Output the [X, Y] coordinate of the center of the cell containing the given text.  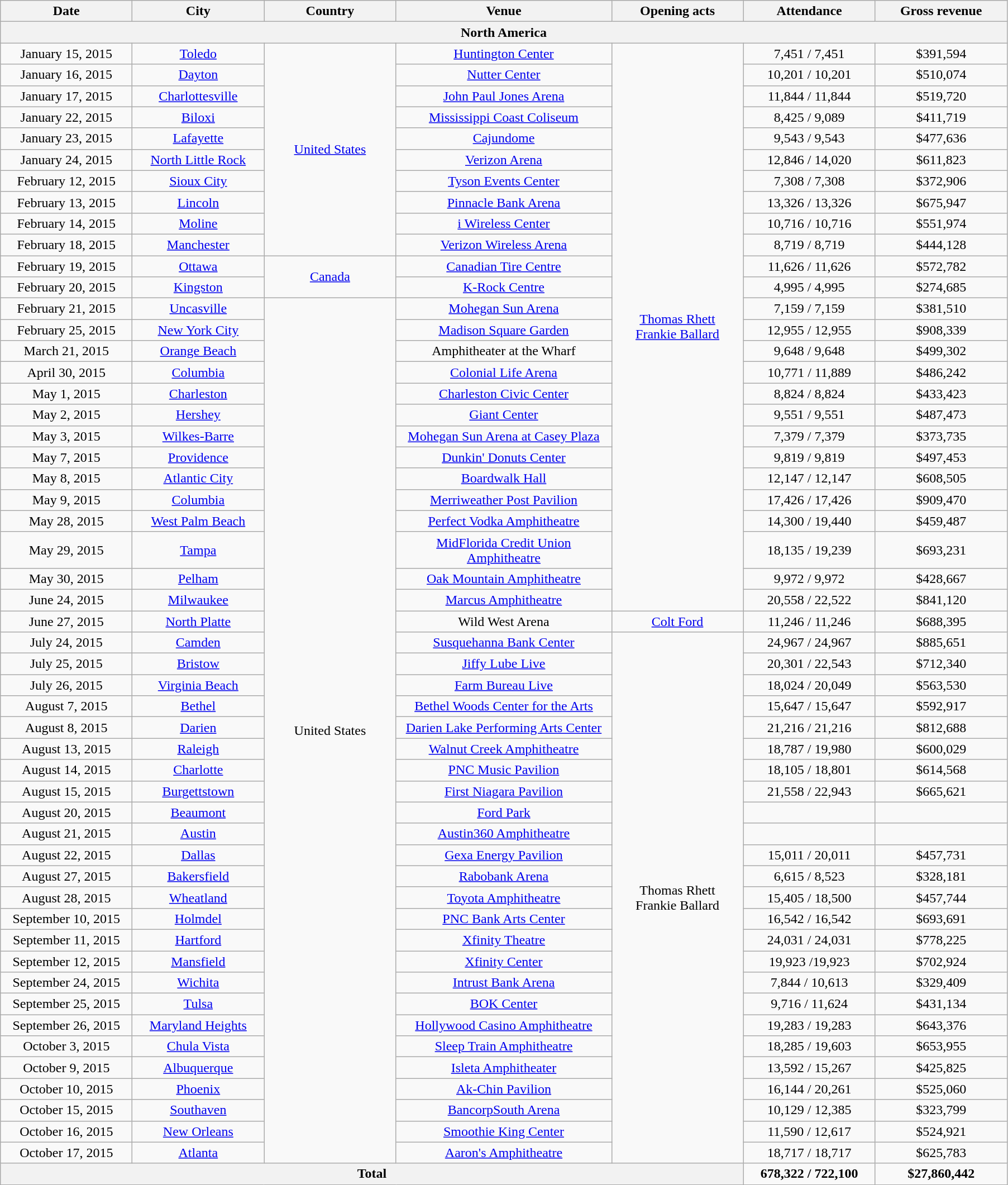
$486,242 [941, 372]
August 28, 2015 [66, 897]
$372,906 [941, 181]
Attendance [809, 11]
July 26, 2015 [66, 685]
Hershey [198, 415]
Orange Beach [198, 351]
13,592 / 15,267 [809, 1068]
9,543 / 9,543 [809, 138]
Biloxi [198, 117]
$329,409 [941, 983]
February 14, 2015 [66, 223]
8,824 / 8,824 [809, 394]
PNC Bank Arts Center [504, 919]
Colt Ford [677, 622]
February 12, 2015 [66, 181]
Farm Bureau Live [504, 685]
10,129 / 12,385 [809, 1110]
$712,340 [941, 664]
$592,917 [941, 706]
11,590 / 12,617 [809, 1131]
$841,120 [941, 600]
First Niagara Pavilion [504, 791]
$525,060 [941, 1089]
$643,376 [941, 1025]
Xfinity Center [504, 961]
$551,974 [941, 223]
Hartford [198, 940]
Pelham [198, 579]
Mississippi Coast Coliseum [504, 117]
Marcus Amphitheatre [504, 600]
Pinnacle Bank Arena [504, 202]
$433,423 [941, 394]
$614,568 [941, 770]
Bristow [198, 664]
Virginia Beach [198, 685]
May 7, 2015 [66, 457]
Merriweather Post Pavilion [504, 500]
October 17, 2015 [66, 1153]
August 13, 2015 [66, 749]
August 27, 2015 [66, 876]
$524,921 [941, 1131]
Dayton [198, 75]
Bethel [198, 706]
Chula Vista [198, 1047]
20,301 / 22,543 [809, 664]
17,426 / 17,426 [809, 500]
16,144 / 20,261 [809, 1089]
$563,530 [941, 685]
$391,594 [941, 54]
24,967 / 24,967 [809, 643]
K-Rock Centre [504, 288]
19,283 / 19,283 [809, 1025]
February 25, 2015 [66, 330]
Gexa Energy Pavilion [504, 855]
Nutter Center [504, 75]
Bethel Woods Center for the Arts [504, 706]
Opening acts [677, 11]
October 15, 2015 [66, 1110]
Verizon Wireless Arena [504, 245]
Raleigh [198, 749]
Oak Mountain Amphitheatre [504, 579]
$373,735 [941, 436]
Providence [198, 457]
May 1, 2015 [66, 394]
$323,799 [941, 1110]
August 20, 2015 [66, 813]
September 26, 2015 [66, 1025]
7,159 / 7,159 [809, 309]
Sleep Train Amphitheatre [504, 1047]
October 3, 2015 [66, 1047]
February 20, 2015 [66, 288]
12,147 / 12,147 [809, 479]
September 24, 2015 [66, 983]
$608,505 [941, 479]
10,716 / 10,716 [809, 223]
June 24, 2015 [66, 600]
9,716 / 11,624 [809, 1004]
19,923 /19,923 [809, 961]
January 17, 2015 [66, 96]
John Paul Jones Arena [504, 96]
20,558 / 22,522 [809, 600]
13,326 / 13,326 [809, 202]
24,031 / 24,031 [809, 940]
Ottawa [198, 266]
Total [372, 1174]
August 15, 2015 [66, 791]
Holmdel [198, 919]
$457,744 [941, 897]
MidFlorida Credit Union Amphitheatre [504, 550]
$653,955 [941, 1047]
Bakersfield [198, 876]
9,648 / 9,648 [809, 351]
$27,860,442 [941, 1174]
9,972 / 9,972 [809, 579]
North Little Rock [198, 160]
Charlotte [198, 770]
May 30, 2015 [66, 579]
May 28, 2015 [66, 521]
BancorpSouth Arena [504, 1110]
Charleston [198, 394]
Madison Square Garden [504, 330]
Camden [198, 643]
$572,782 [941, 266]
$510,074 [941, 75]
18,024 / 20,049 [809, 685]
Charleston Civic Center [504, 394]
10,771 / 11,889 [809, 372]
Hollywood Casino Amphitheatre [504, 1025]
Burgettstown [198, 791]
15,405 / 18,500 [809, 897]
$381,510 [941, 309]
September 11, 2015 [66, 940]
Moline [198, 223]
Rabobank Arena [504, 876]
Lafayette [198, 138]
$675,947 [941, 202]
October 16, 2015 [66, 1131]
21,216 / 21,216 [809, 728]
Aaron's Amphitheatre [504, 1153]
New York City [198, 330]
15,647 / 15,647 [809, 706]
$457,731 [941, 855]
18,135 / 19,239 [809, 550]
11,626 / 11,626 [809, 266]
$625,783 [941, 1153]
August 8, 2015 [66, 728]
Ak-Chin Pavilion [504, 1089]
$487,473 [941, 415]
Dunkin' Donuts Center [504, 457]
$665,621 [941, 791]
Intrust Bank Arena [504, 983]
Boardwalk Hall [504, 479]
January 15, 2015 [66, 54]
18,717 / 18,717 [809, 1153]
July 24, 2015 [66, 643]
$693,691 [941, 919]
7,308 / 7,308 [809, 181]
$477,636 [941, 138]
$778,225 [941, 940]
9,819 / 9,819 [809, 457]
BOK Center [504, 1004]
Venue [504, 11]
$499,302 [941, 351]
Cajundome [504, 138]
Dallas [198, 855]
Huntington Center [504, 54]
January 16, 2015 [66, 75]
Tulsa [198, 1004]
$600,029 [941, 749]
7,379 / 7,379 [809, 436]
January 23, 2015 [66, 138]
August 22, 2015 [66, 855]
Toyota Amphitheatre [504, 897]
Charlottesville [198, 96]
$274,685 [941, 288]
Mohegan Sun Arena at Casey Plaza [504, 436]
$431,134 [941, 1004]
March 21, 2015 [66, 351]
16,542 / 16,542 [809, 919]
$328,181 [941, 876]
September 12, 2015 [66, 961]
Toledo [198, 54]
Sioux City [198, 181]
Beaumont [198, 813]
May 2, 2015 [66, 415]
$519,720 [941, 96]
Perfect Vodka Amphitheatre [504, 521]
7,844 / 10,613 [809, 983]
July 25, 2015 [66, 664]
Canadian Tire Centre [504, 266]
14,300 / 19,440 [809, 521]
May 8, 2015 [66, 479]
Xfinity Theatre [504, 940]
Verizon Arena [504, 160]
Susquehanna Bank Center [504, 643]
Southaven [198, 1110]
678,322 / 722,100 [809, 1174]
Phoenix [198, 1089]
Mansfield [198, 961]
11,844 / 11,844 [809, 96]
City [198, 11]
6,615 / 8,523 [809, 876]
$444,128 [941, 245]
Mohegan Sun Arena [504, 309]
Tampa [198, 550]
Austin360 Amphitheatre [504, 834]
8,425 / 9,089 [809, 117]
Kingston [198, 288]
October 10, 2015 [66, 1089]
Darien Lake Performing Arts Center [504, 728]
9,551 / 9,551 [809, 415]
10,201 / 10,201 [809, 75]
September 10, 2015 [66, 919]
$459,487 [941, 521]
Maryland Heights [198, 1025]
18,787 / 19,980 [809, 749]
Albuquerque [198, 1068]
$411,719 [941, 117]
12,955 / 12,955 [809, 330]
12,846 / 14,020 [809, 160]
June 27, 2015 [66, 622]
$885,651 [941, 643]
Austin [198, 834]
Isleta Amphitheater [504, 1068]
February 18, 2015 [66, 245]
Wilkes-Barre [198, 436]
Atlantic City [198, 479]
New Orleans [198, 1131]
21,558 / 22,943 [809, 791]
$425,825 [941, 1068]
11,246 / 11,246 [809, 622]
Darien [198, 728]
Ford Park [504, 813]
May 9, 2015 [66, 500]
January 24, 2015 [66, 160]
North Platte [198, 622]
8,719 / 8,719 [809, 245]
August 14, 2015 [66, 770]
Uncasville [198, 309]
Canada [330, 277]
Lincoln [198, 202]
Atlanta [198, 1153]
September 25, 2015 [66, 1004]
$702,924 [941, 961]
Smoothie King Center [504, 1131]
4,995 / 4,995 [809, 288]
October 9, 2015 [66, 1068]
$611,823 [941, 160]
May 3, 2015 [66, 436]
January 22, 2015 [66, 117]
February 19, 2015 [66, 266]
Wichita [198, 983]
Giant Center [504, 415]
August 7, 2015 [66, 706]
Walnut Creek Amphitheatre [504, 749]
PNC Music Pavilion [504, 770]
Wild West Arena [504, 622]
$908,339 [941, 330]
Wheatland [198, 897]
Gross revenue [941, 11]
Date [66, 11]
$693,231 [941, 550]
Colonial Life Arena [504, 372]
Jiffy Lube Live [504, 664]
$497,453 [941, 457]
i Wireless Center [504, 223]
Country [330, 11]
Manchester [198, 245]
Amphitheater at the Wharf [504, 351]
February 21, 2015 [66, 309]
15,011 / 20,011 [809, 855]
18,285 / 19,603 [809, 1047]
May 29, 2015 [66, 550]
7,451 / 7,451 [809, 54]
Tyson Events Center [504, 181]
$909,470 [941, 500]
August 21, 2015 [66, 834]
$428,667 [941, 579]
$688,395 [941, 622]
West Palm Beach [198, 521]
18,105 / 18,801 [809, 770]
North America [504, 32]
April 30, 2015 [66, 372]
Milwaukee [198, 600]
February 13, 2015 [66, 202]
$812,688 [941, 728]
